Pinpoint the cell where the given text exists, returning its (X, Y) midpoint coordinate. 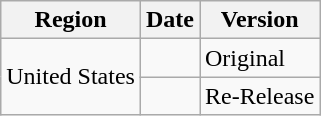
United States (71, 77)
Original (260, 58)
Version (260, 20)
Re-Release (260, 96)
Date (170, 20)
Region (71, 20)
